Determine the [x, y] coordinate at the center of the cell enclosing the given text.  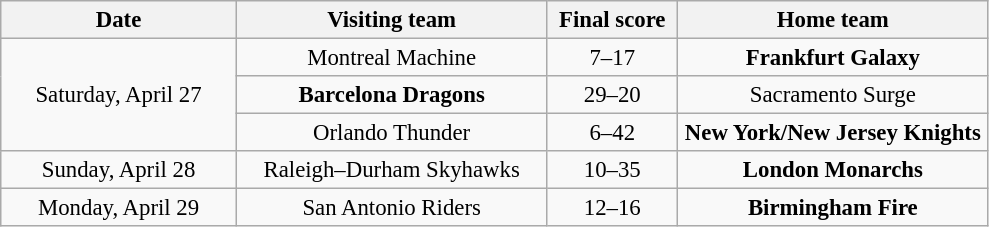
London Monarchs [834, 170]
29–20 [612, 95]
Home team [834, 20]
Saturday, April 27 [119, 96]
Visiting team [392, 20]
Orlando Thunder [392, 133]
Barcelona Dragons [392, 95]
Montreal Machine [392, 58]
7–17 [612, 58]
Sacramento Surge [834, 95]
Sunday, April 28 [119, 170]
12–16 [612, 208]
Final score [612, 20]
New York/New Jersey Knights [834, 133]
San Antonio Riders [392, 208]
Raleigh–Durham Skyhawks [392, 170]
Birmingham Fire [834, 208]
10–35 [612, 170]
Date [119, 20]
Monday, April 29 [119, 208]
Frankfurt Galaxy [834, 58]
6–42 [612, 133]
